Scan for the cell matching the given text and deliver its (X, Y) coordinate at center. 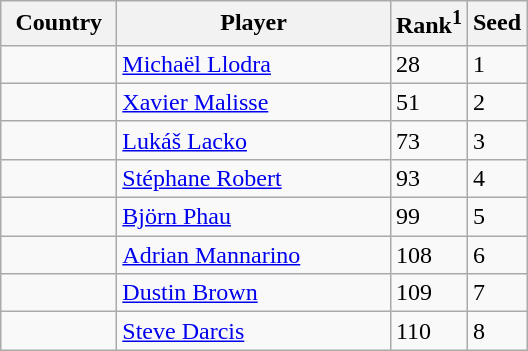
5 (496, 217)
93 (428, 178)
8 (496, 331)
Adrian Mannarino (254, 255)
108 (428, 255)
Michaël Llodra (254, 64)
Lukáš Lacko (254, 140)
110 (428, 331)
99 (428, 217)
4 (496, 178)
Player (254, 24)
Xavier Malisse (254, 102)
1 (496, 64)
Rank1 (428, 24)
Country (59, 24)
73 (428, 140)
6 (496, 255)
2 (496, 102)
Dustin Brown (254, 293)
7 (496, 293)
Seed (496, 24)
Steve Darcis (254, 331)
Stéphane Robert (254, 178)
109 (428, 293)
28 (428, 64)
3 (496, 140)
Björn Phau (254, 217)
51 (428, 102)
